From the cell containing the given text, extract its center point as [x, y] coordinate. 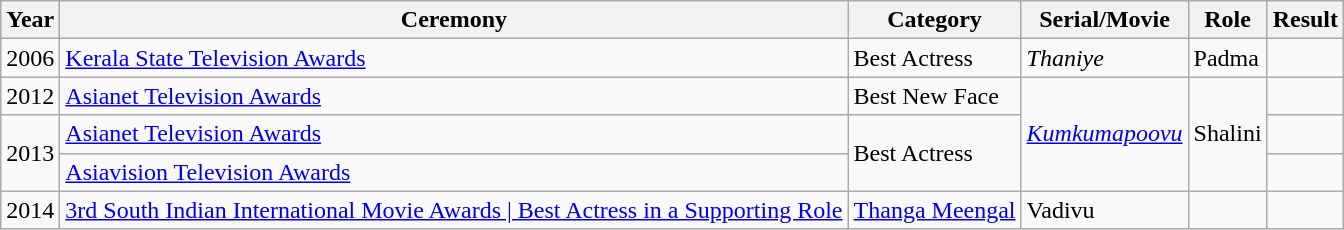
Role [1228, 20]
Thaniye [1104, 58]
Asiavision Television Awards [454, 172]
Kerala State Television Awards [454, 58]
Year [30, 20]
Category [934, 20]
2014 [30, 210]
2013 [30, 153]
Serial/Movie [1104, 20]
Result [1305, 20]
Ceremony [454, 20]
Kumkumapoovu [1104, 134]
Padma [1228, 58]
2006 [30, 58]
Best New Face [934, 96]
Shalini [1228, 134]
3rd South Indian International Movie Awards | Best Actress in a Supporting Role [454, 210]
Thanga Meengal [934, 210]
Vadivu [1104, 210]
2012 [30, 96]
